Locate the cell with the specified text and output its (X, Y) center coordinate. 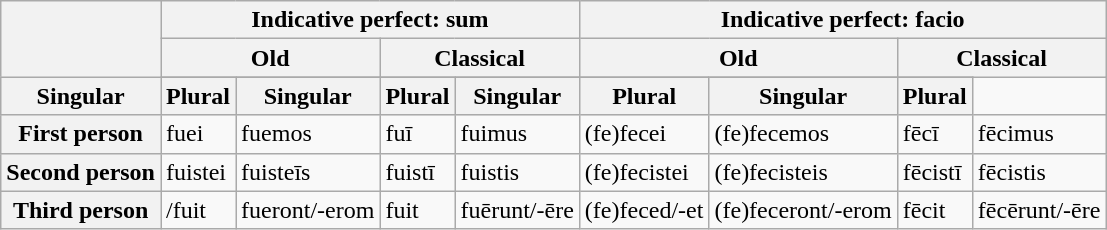
(fe)fecemos (803, 134)
fuī (418, 134)
fuisteīs (308, 172)
fēcit (934, 210)
Indicative perfect: facio (842, 20)
fuit (418, 210)
fuistī (418, 172)
fuemos (308, 134)
/fuit (198, 210)
Third person (81, 210)
(fe)feceront/-erom (803, 210)
fuistis (517, 172)
(fe)fecei (644, 134)
fēcērunt/-ēre (1039, 210)
(fe)fecistei (644, 172)
Indicative perfect: sum (370, 20)
fueront/-erom (308, 210)
Second person (81, 172)
fēcistī (934, 172)
fēcimus (1039, 134)
(fe)feced/-et (644, 210)
fuērunt/-ēre (517, 210)
fēcistis (1039, 172)
fuimus (517, 134)
(fe)fecisteis (803, 172)
fēcī (934, 134)
First person (81, 134)
fuistei (198, 172)
fuei (198, 134)
